Search for the cell housing the specified text and yield its [x, y] center coordinate. 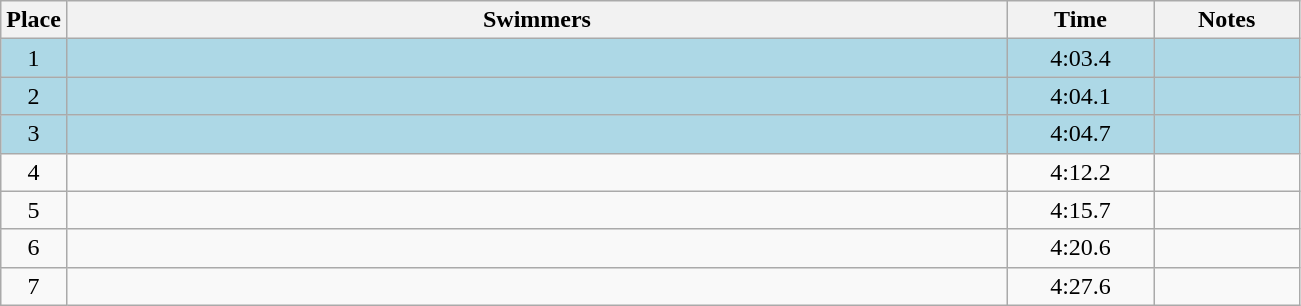
Notes [1227, 20]
4:04.1 [1081, 96]
4:20.6 [1081, 248]
Place [34, 20]
5 [34, 210]
4:27.6 [1081, 286]
Swimmers [536, 20]
7 [34, 286]
6 [34, 248]
Time [1081, 20]
3 [34, 134]
4:04.7 [1081, 134]
1 [34, 58]
4:12.2 [1081, 172]
2 [34, 96]
4 [34, 172]
4:03.4 [1081, 58]
4:15.7 [1081, 210]
